Identify which cell holds the provided text, then report its (X, Y) central coordinate. 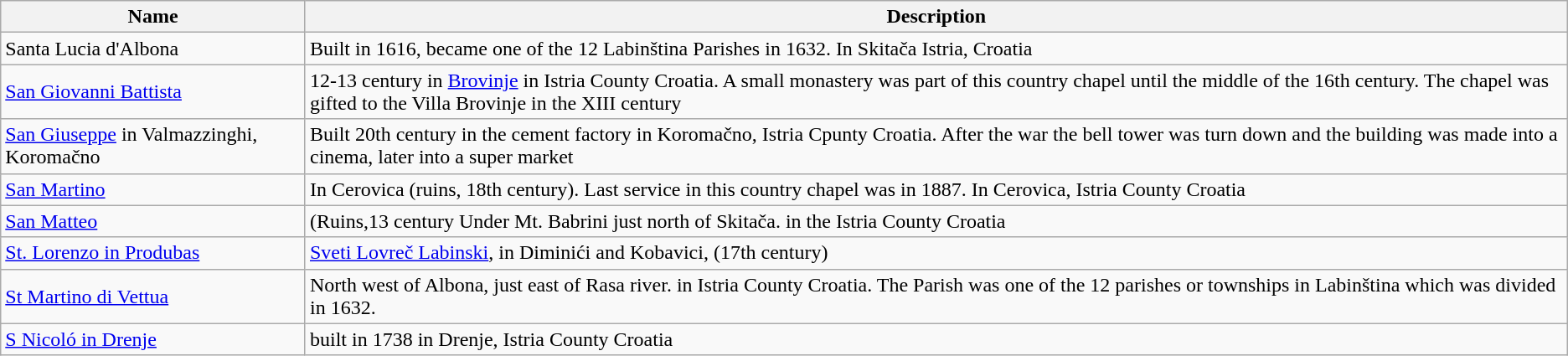
built in 1738 in Drenje, Istria County Croatia (936, 339)
St. Lorenzo in Produbas (153, 253)
Name (153, 17)
San Giovanni Battista (153, 92)
St Martino di Vettua (153, 297)
Description (936, 17)
Sveti Lovreč Labinski, in Diminići and Kobavici, (17th century) (936, 253)
San Matteo (153, 221)
(Ruins,13 century Under Mt. Babrini just north of Skitača. in the Istria County Croatia (936, 221)
Santa Lucia d'Albona (153, 49)
In Cerovica (ruins, 18th century). Last service in this country chapel was in 1887. In Cerovica, Istria County Croatia (936, 189)
Built in 1616, became one of the 12 Labinština Parishes in 1632. In Skitača Istria, Croatia (936, 49)
San Martino (153, 189)
S Nicoló in Drenje (153, 339)
San Giuseppe in Valmazzinghi, Koromačno (153, 146)
